For the text-containing cell, return its midpoint in [x, y] coordinate format. 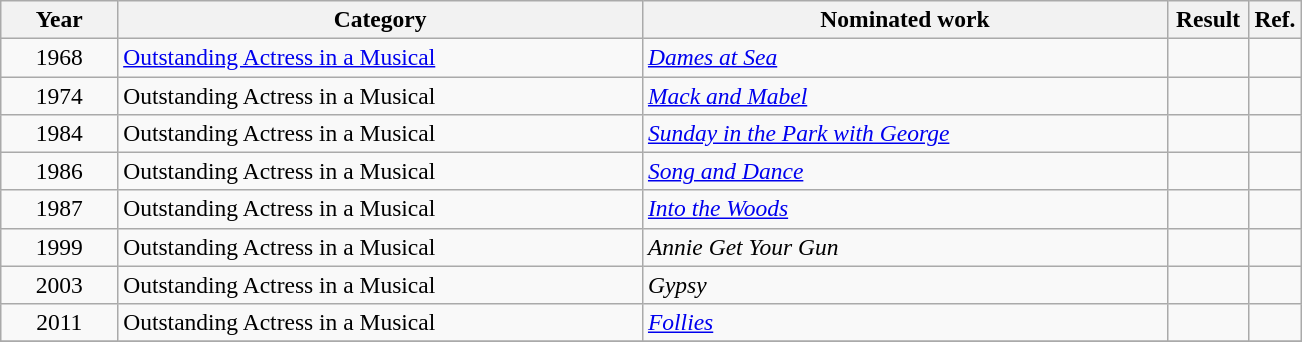
1984 [60, 133]
Category [380, 19]
1999 [60, 247]
1986 [60, 171]
Result [1208, 19]
Gypsy [906, 285]
Year [60, 19]
Sunday in the Park with George [906, 133]
2011 [60, 322]
Dames at Sea [906, 57]
Into the Woods [906, 209]
1974 [60, 95]
Song and Dance [906, 171]
1968 [60, 57]
Ref. [1275, 19]
Follies [906, 322]
Nominated work [906, 19]
Annie Get Your Gun [906, 247]
1987 [60, 209]
2003 [60, 285]
Mack and Mabel [906, 95]
